Locate the cell with the specified text and output its [x, y] center coordinate. 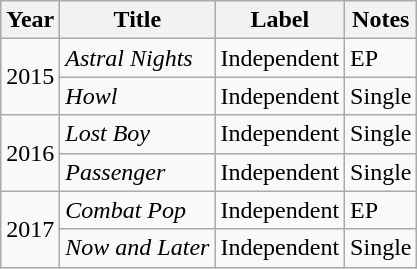
Year [30, 20]
Notes [381, 20]
Now and Later [138, 248]
2017 [30, 229]
2015 [30, 77]
Label [280, 20]
Howl [138, 96]
Combat Pop [138, 210]
Passenger [138, 172]
Title [138, 20]
Lost Boy [138, 134]
Astral Nights [138, 58]
2016 [30, 153]
